Return the [x, y] coordinate for the center point of the cell that contains the specified text.  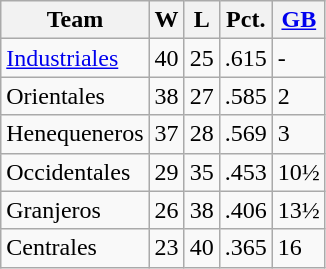
29 [166, 172]
Henequeneros [75, 134]
2 [298, 96]
35 [202, 172]
13½ [298, 210]
27 [202, 96]
Orientales [75, 96]
- [298, 58]
Granjeros [75, 210]
3 [298, 134]
Industriales [75, 58]
W [166, 20]
.406 [246, 210]
23 [166, 248]
.453 [246, 172]
28 [202, 134]
16 [298, 248]
.615 [246, 58]
Centrales [75, 248]
37 [166, 134]
25 [202, 58]
Pct. [246, 20]
.569 [246, 134]
L [202, 20]
GB [298, 20]
10½ [298, 172]
Occidentales [75, 172]
Team [75, 20]
.365 [246, 248]
.585 [246, 96]
26 [166, 210]
